Locate the cell with the specified text and output its [x, y] center coordinate. 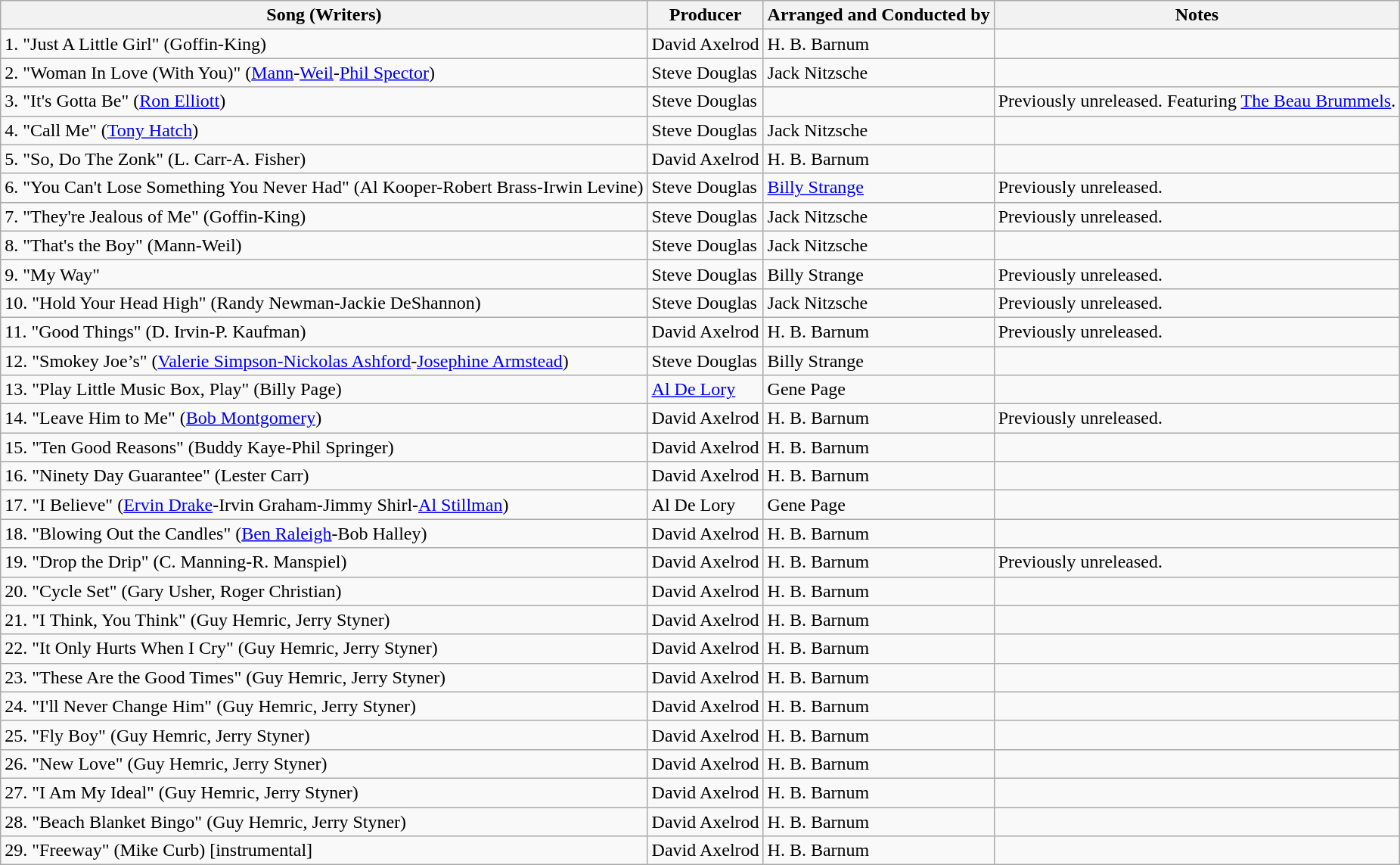
18. "Blowing Out the Candles" (Ben Raleigh-Bob Halley) [324, 534]
7. "They're Jealous of Me" (Goffin-King) [324, 216]
27. "I Am My Ideal" (Guy Hemric, Jerry Styner) [324, 792]
1. "Just A Little Girl" (Goffin-King) [324, 44]
Producer [705, 15]
19. "Drop the Drip" (C. Manning-R. Manspiel) [324, 562]
Song (Writers) [324, 15]
14. "Leave Him to Me" (Bob Montgomery) [324, 418]
8. "That's the Boy" (Mann-Weil) [324, 245]
21. "I Think, You Think" (Guy Hemric, Jerry Styner) [324, 620]
13. "Play Little Music Box, Play" (Billy Page) [324, 390]
29. "Freeway" (Mike Curb) [instrumental] [324, 851]
3. "It's Gotta Be" (Ron Elliott) [324, 101]
16. "Ninety Day Guarantee" (Lester Carr) [324, 476]
15. "Ten Good Reasons" (Buddy Kaye-Phil Springer) [324, 447]
26. "New Love" (Guy Hemric, Jerry Styner) [324, 764]
9. "My Way" [324, 274]
20. "Cycle Set" (Gary Usher, Roger Christian) [324, 591]
22. "It Only Hurts When I Cry" (Guy Hemric, Jerry Styner) [324, 649]
5. "So, Do The Zonk" (L. Carr-A. Fisher) [324, 159]
2. "Woman In Love (With You)" (Mann-Weil-Phil Spector) [324, 73]
4. "Call Me" (Tony Hatch) [324, 130]
Notes [1197, 15]
10. "Hold Your Head High" (Randy Newman-Jackie DeShannon) [324, 303]
11. "Good Things" (D. Irvin-P. Kaufman) [324, 331]
17. "I Believe" (Ervin Drake-Irvin Graham-Jimmy Shirl-Al Stillman) [324, 505]
Previously unreleased. Featuring The Beau Brummels. [1197, 101]
12. "Smokey Joe’s" (Valerie Simpson-Nickolas Ashford-Josephine Armstead) [324, 361]
23. "These Are the Good Times" (Guy Hemric, Jerry Styner) [324, 677]
Arranged and Conducted by [879, 15]
25. "Fly Boy" (Guy Hemric, Jerry Styner) [324, 735]
24. "I'll Never Change Him" (Guy Hemric, Jerry Styner) [324, 706]
6. "You Can't Lose Something You Never Had" (Al Kooper-Robert Brass-Irwin Levine) [324, 188]
28. "Beach Blanket Bingo" (Guy Hemric, Jerry Styner) [324, 821]
